Provide the (X, Y) coordinate of the cell's center where the given text is located.  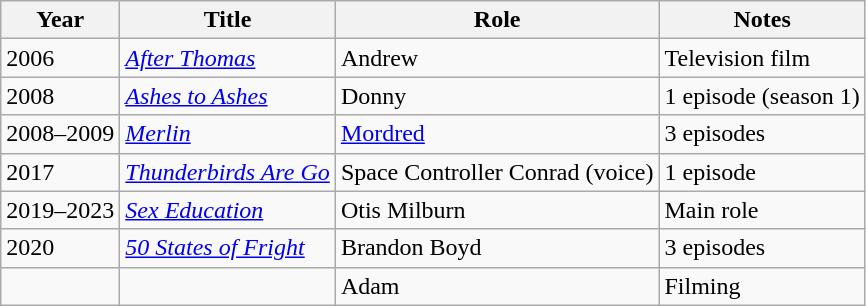
Sex Education (228, 210)
Notes (762, 20)
Adam (497, 286)
After Thomas (228, 58)
Otis Milburn (497, 210)
50 States of Fright (228, 248)
Brandon Boyd (497, 248)
Mordred (497, 134)
1 episode (762, 172)
Main role (762, 210)
2006 (60, 58)
Thunderbirds Are Go (228, 172)
2020 (60, 248)
Space Controller Conrad (voice) (497, 172)
Donny (497, 96)
Merlin (228, 134)
Ashes to Ashes (228, 96)
2008 (60, 96)
2019–2023 (60, 210)
Andrew (497, 58)
Year (60, 20)
Role (497, 20)
Title (228, 20)
Television film (762, 58)
Filming (762, 286)
2017 (60, 172)
1 episode (season 1) (762, 96)
2008–2009 (60, 134)
